Find where the given text appears and provide that cell's center as [X, Y] coordinate. 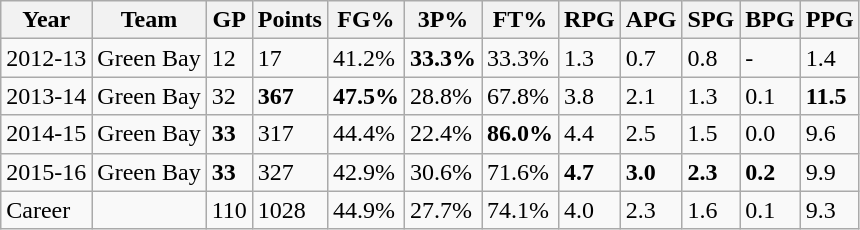
0.2 [770, 172]
1.4 [830, 58]
110 [229, 210]
47.5% [366, 96]
2.1 [651, 96]
27.7% [442, 210]
4.0 [590, 210]
2015-16 [46, 172]
327 [290, 172]
317 [290, 134]
0.7 [651, 58]
17 [290, 58]
FG% [366, 20]
32 [229, 96]
3P% [442, 20]
- [770, 58]
3.0 [651, 172]
Points [290, 20]
44.4% [366, 134]
2012-13 [46, 58]
12 [229, 58]
9.6 [830, 134]
41.2% [366, 58]
1.5 [711, 134]
71.6% [520, 172]
2014-15 [46, 134]
28.8% [442, 96]
APG [651, 20]
67.8% [520, 96]
44.9% [366, 210]
74.1% [520, 210]
367 [290, 96]
BPG [770, 20]
SPG [711, 20]
Year [46, 20]
22.4% [442, 134]
0.0 [770, 134]
RPG [590, 20]
4.4 [590, 134]
GP [229, 20]
Career [46, 210]
2.5 [651, 134]
4.7 [590, 172]
30.6% [442, 172]
9.3 [830, 210]
2013-14 [46, 96]
Team [149, 20]
1.6 [711, 210]
42.9% [366, 172]
11.5 [830, 96]
PPG [830, 20]
86.0% [520, 134]
FT% [520, 20]
3.8 [590, 96]
1028 [290, 210]
0.8 [711, 58]
9.9 [830, 172]
